Scan for the cell matching the given text and deliver its (x, y) coordinate at center. 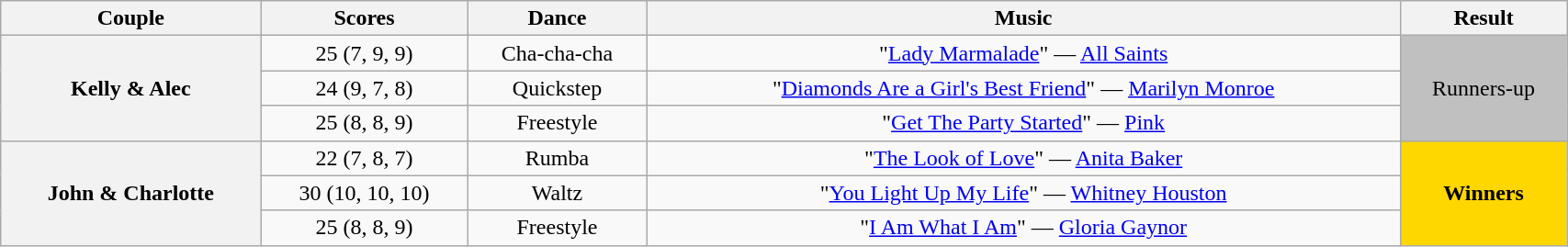
Dance (557, 18)
"I Am What I Am" — Gloria Gaynor (1023, 228)
24 (9, 7, 8) (364, 88)
Music (1023, 18)
Kelly & Alec (130, 88)
Cha-cha-cha (557, 53)
Quickstep (557, 88)
Runners-up (1483, 88)
22 (7, 8, 7) (364, 158)
25 (7, 9, 9) (364, 53)
Rumba (557, 158)
"Diamonds Are a Girl's Best Friend" — Marilyn Monroe (1023, 88)
30 (10, 10, 10) (364, 193)
John & Charlotte (130, 193)
Result (1483, 18)
"You Light Up My Life" — Whitney Houston (1023, 193)
Scores (364, 18)
Waltz (557, 193)
"The Look of Love" — Anita Baker (1023, 158)
Winners (1483, 193)
Couple (130, 18)
"Lady Marmalade" — All Saints (1023, 53)
"Get The Party Started" — Pink (1023, 123)
